For the text-containing cell, return its midpoint in (X, Y) coordinate format. 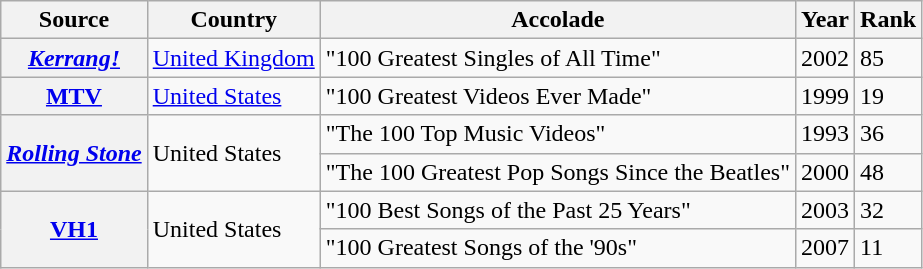
32 (888, 210)
"The 100 Top Music Videos" (558, 134)
MTV (74, 96)
Kerrang! (74, 58)
2002 (824, 58)
36 (888, 134)
2003 (824, 210)
Country (234, 20)
2000 (824, 172)
1999 (824, 96)
85 (888, 58)
Year (824, 20)
Rank (888, 20)
"100 Greatest Singles of All Time" (558, 58)
"100 Greatest Songs of the '90s" (558, 248)
VH1 (74, 229)
Accolade (558, 20)
"100 Best Songs of the Past 25 Years" (558, 210)
United Kingdom (234, 58)
1993 (824, 134)
11 (888, 248)
2007 (824, 248)
"100 Greatest Videos Ever Made" (558, 96)
19 (888, 96)
Source (74, 20)
"The 100 Greatest Pop Songs Since the Beatles" (558, 172)
48 (888, 172)
Rolling Stone (74, 153)
